Extract the [X, Y] coordinate from the center of the cell holding the provided text.  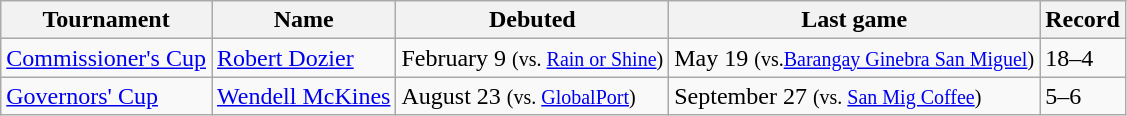
5–6 [1083, 96]
Debuted [532, 20]
Tournament [106, 20]
August 23 (vs. GlobalPort) [532, 96]
Governors' Cup [106, 96]
February 9 (vs. Rain or Shine) [532, 58]
Record [1083, 20]
Robert Dozier [304, 58]
Name [304, 20]
May 19 (vs.Barangay Ginebra San Miguel) [854, 58]
Last game [854, 20]
Wendell McKines [304, 96]
18–4 [1083, 58]
September 27 (vs. San Mig Coffee) [854, 96]
Commissioner's Cup [106, 58]
